For the text-containing cell, return its midpoint in (X, Y) coordinate format. 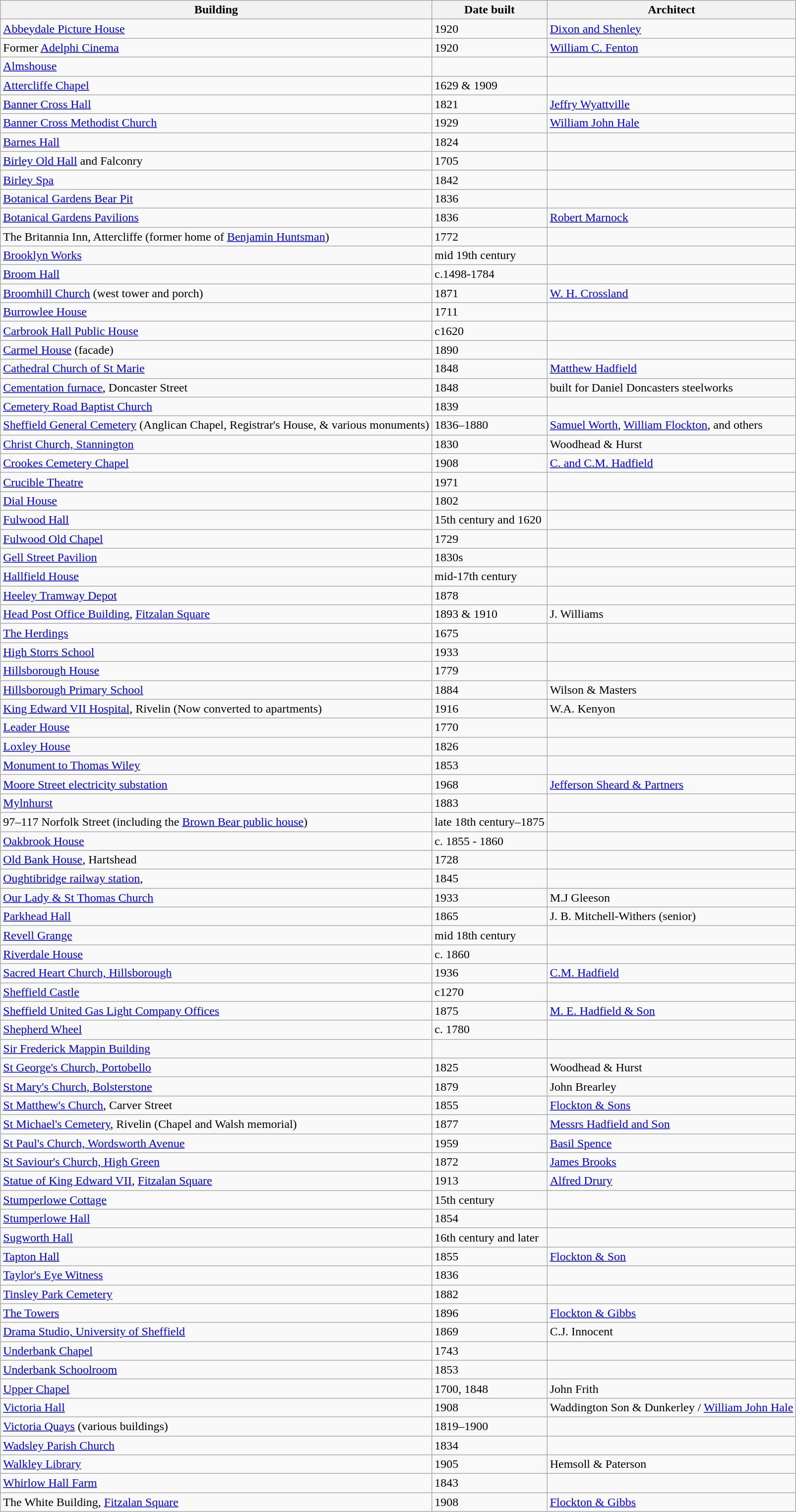
1819–1900 (490, 1426)
16th century and later (490, 1238)
Sugworth Hall (216, 1238)
1826 (490, 746)
Stumperlowe Cottage (216, 1200)
1875 (490, 1011)
1821 (490, 104)
1802 (490, 501)
Basil Spence (672, 1143)
The Britannia Inn, Attercliffe (former home of Benjamin Huntsman) (216, 237)
C. and C.M. Hadfield (672, 463)
1675 (490, 633)
Botanical Gardens Pavilions (216, 217)
Abbeydale Picture House (216, 29)
1728 (490, 860)
Old Bank House, Hartshead (216, 860)
Building (216, 10)
1913 (490, 1181)
1729 (490, 538)
Banner Cross Methodist Church (216, 123)
Loxley House (216, 746)
late 18th century–1875 (490, 822)
Hillsborough Primary School (216, 690)
1916 (490, 709)
St Saviour's Church, High Green (216, 1162)
Cathedral Church of St Marie (216, 369)
mid-17th century (490, 577)
Samuel Worth, William Flockton, and others (672, 425)
c1620 (490, 331)
Wilson & Masters (672, 690)
1842 (490, 180)
1839 (490, 406)
1705 (490, 161)
1711 (490, 312)
J. B. Mitchell-Withers (senior) (672, 917)
1896 (490, 1313)
15th century and 1620 (490, 520)
Burrowlee House (216, 312)
1883 (490, 803)
mid 18th century (490, 935)
Moore Street electricity substation (216, 784)
1779 (490, 671)
1878 (490, 595)
Botanical Gardens Bear Pit (216, 198)
John Brearley (672, 1086)
1872 (490, 1162)
Sacred Heart Church, Hillsborough (216, 973)
Fulwood Old Chapel (216, 538)
1629 & 1909 (490, 85)
1882 (490, 1294)
Broomhill Church (west tower and porch) (216, 293)
Statue of King Edward VII, Fitzalan Square (216, 1181)
1959 (490, 1143)
1877 (490, 1124)
William John Hale (672, 123)
Victoria Quays (various buildings) (216, 1426)
15th century (490, 1200)
Former Adelphi Cinema (216, 48)
97–117 Norfolk Street (including the Brown Bear public house) (216, 822)
1845 (490, 879)
Carbrook Hall Public House (216, 331)
William C. Fenton (672, 48)
Oughtibridge railway station, (216, 879)
John Frith (672, 1388)
Crucible Theatre (216, 482)
Matthew Hadfield (672, 369)
Victoria Hall (216, 1407)
Parkhead Hall (216, 917)
C.M. Hadfield (672, 973)
Underbank Schoolroom (216, 1370)
1834 (490, 1446)
Taylor's Eye Witness (216, 1275)
Attercliffe Chapel (216, 85)
Alfred Drury (672, 1181)
Cementation furnace, Doncaster Street (216, 388)
Leader House (216, 727)
1843 (490, 1483)
W.A. Kenyon (672, 709)
James Brooks (672, 1162)
1830s (490, 558)
1865 (490, 917)
Mylnhurst (216, 803)
St Matthew's Church, Carver Street (216, 1105)
1936 (490, 973)
Sir Frederick Mappin Building (216, 1049)
1871 (490, 293)
Wadsley Parish Church (216, 1446)
Underbank Chapel (216, 1351)
St Mary's Church, Bolsterstone (216, 1086)
Monument to Thomas Wiley (216, 765)
1854 (490, 1219)
c. 1780 (490, 1030)
Gell Street Pavilion (216, 558)
Jefferson Sheard & Partners (672, 784)
1890 (490, 350)
Fulwood Hall (216, 520)
c. 1860 (490, 954)
Tapton Hall (216, 1256)
Drama Studio, University of Sheffield (216, 1332)
Oakbrook House (216, 841)
Christ Church, Stannington (216, 444)
1893 & 1910 (490, 614)
Stumperlowe Hall (216, 1219)
Revell Grange (216, 935)
1869 (490, 1332)
1743 (490, 1351)
Almshouse (216, 66)
Dixon and Shenley (672, 29)
Messrs Hadfield and Son (672, 1124)
Hallfield House (216, 577)
Walkley Library (216, 1464)
1905 (490, 1464)
1879 (490, 1086)
mid 19th century (490, 256)
1824 (490, 142)
Birley Old Hall and Falconry (216, 161)
C.J. Innocent (672, 1332)
Head Post Office Building, Fitzalan Square (216, 614)
Our Lady & St Thomas Church (216, 898)
Carmel House (facade) (216, 350)
1929 (490, 123)
Broom Hall (216, 274)
Robert Marnock (672, 217)
Sheffield General Cemetery (Anglican Chapel, Registrar's House, & various monuments) (216, 425)
Jeffry Wyattville (672, 104)
Hemsoll & Paterson (672, 1464)
The Towers (216, 1313)
M. E. Hadfield & Son (672, 1011)
1830 (490, 444)
Crookes Cemetery Chapel (216, 463)
W. H. Crossland (672, 293)
St Michael's Cemetery, Rivelin (Chapel and Walsh memorial) (216, 1124)
Banner Cross Hall (216, 104)
Architect (672, 10)
1825 (490, 1067)
c1270 (490, 992)
Birley Spa (216, 180)
The White Building, Fitzalan Square (216, 1502)
J. Williams (672, 614)
Flockton & Sons (672, 1105)
1770 (490, 727)
1968 (490, 784)
Heeley Tramway Depot (216, 595)
Hillsborough House (216, 671)
Cemetery Road Baptist Church (216, 406)
c. 1855 - 1860 (490, 841)
Waddington Son & Dunkerley / William John Hale (672, 1407)
1772 (490, 237)
Tinsley Park Cemetery (216, 1294)
Date built (490, 10)
The Herdings (216, 633)
Shepherd Wheel (216, 1030)
Whirlow Hall Farm (216, 1483)
built for Daniel Doncasters steelworks (672, 388)
c.1498-1784 (490, 274)
1884 (490, 690)
Riverdale House (216, 954)
Barnes Hall (216, 142)
Upper Chapel (216, 1388)
M.J Gleeson (672, 898)
Dial House (216, 501)
High Storrs School (216, 652)
1836–1880 (490, 425)
Flockton & Son (672, 1256)
Sheffield United Gas Light Company Offices (216, 1011)
1971 (490, 482)
1700, 1848 (490, 1388)
St George's Church, Portobello (216, 1067)
King Edward VII Hospital, Rivelin (Now converted to apartments) (216, 709)
Brooklyn Works (216, 256)
Sheffield Castle (216, 992)
St Paul's Church, Wordsworth Avenue (216, 1143)
